For the text-containing cell, return its midpoint in (x, y) coordinate format. 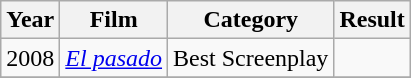
Best Screenplay (251, 58)
2008 (30, 58)
Year (30, 20)
El pasado (114, 58)
Result (372, 20)
Film (114, 20)
Category (251, 20)
